Pinpoint the cell where the given text exists, returning its (X, Y) midpoint coordinate. 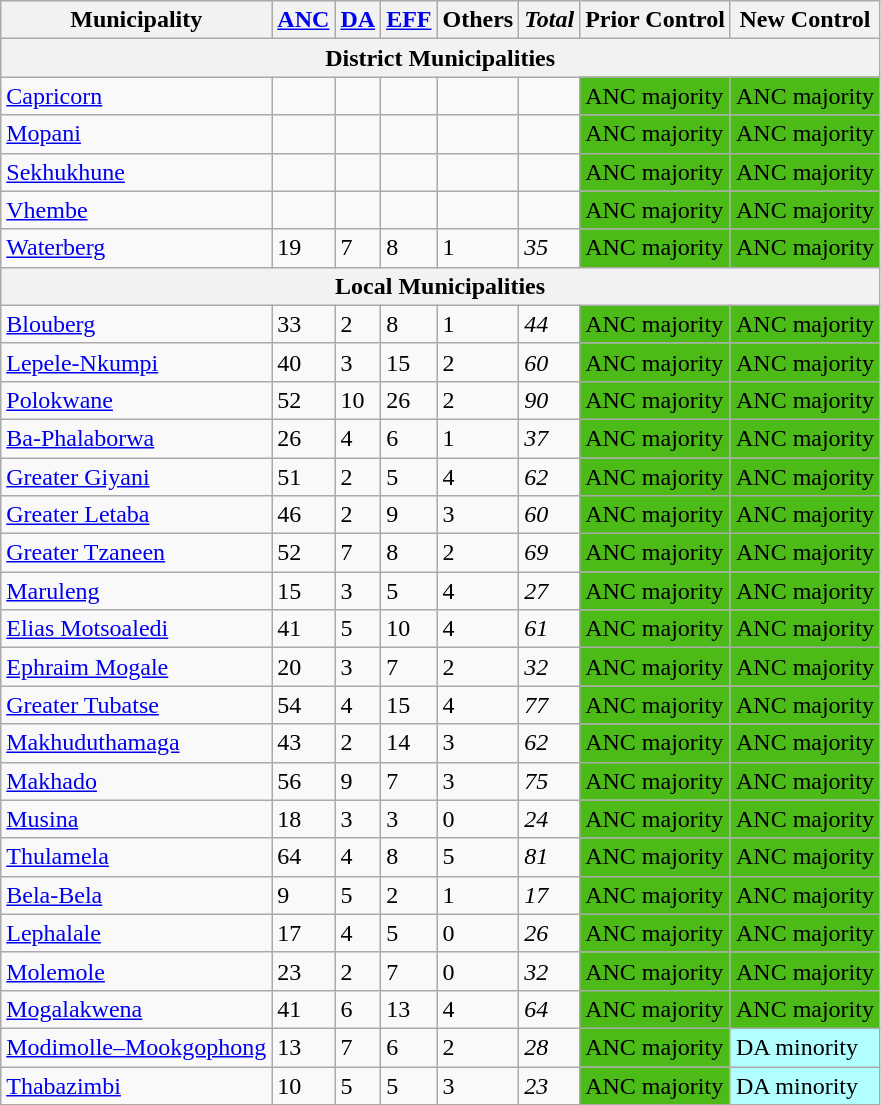
Polokwane (136, 400)
Blouberg (136, 324)
Mopani (136, 134)
24 (550, 819)
20 (304, 667)
43 (304, 743)
40 (304, 362)
Thulamela (136, 857)
Ephraim Mogale (136, 667)
46 (304, 515)
14 (409, 743)
Greater Letaba (136, 515)
Sekhukhune (136, 172)
90 (550, 400)
Elias Motsoaledi (136, 629)
18 (304, 819)
69 (550, 553)
New Control (804, 20)
DA (358, 20)
51 (304, 477)
Bela-Bela (136, 895)
Modimolle–Mookgophong (136, 1047)
54 (304, 705)
Greater Tubatse (136, 705)
81 (550, 857)
75 (550, 781)
Greater Giyani (136, 477)
33 (304, 324)
Vhembe (136, 210)
Makhuduthamaga (136, 743)
77 (550, 705)
ANC (304, 20)
Molemole (136, 971)
44 (550, 324)
Makhado (136, 781)
Capricorn (136, 96)
Others (478, 20)
Mogalakwena (136, 1009)
56 (304, 781)
Musina (136, 819)
Waterberg (136, 248)
Prior Control (656, 20)
Greater Tzaneen (136, 553)
Total (550, 20)
District Municipalities (440, 58)
37 (550, 438)
19 (304, 248)
Lephalale (136, 933)
Lepele-Nkumpi (136, 362)
28 (550, 1047)
Thabazimbi (136, 1085)
Local Municipalities (440, 286)
Maruleng (136, 591)
61 (550, 629)
27 (550, 591)
Municipality (136, 20)
Ba-Phalaborwa (136, 438)
35 (550, 248)
EFF (409, 20)
